Provide the (X, Y) coordinate of the cell's center where the given text is located.  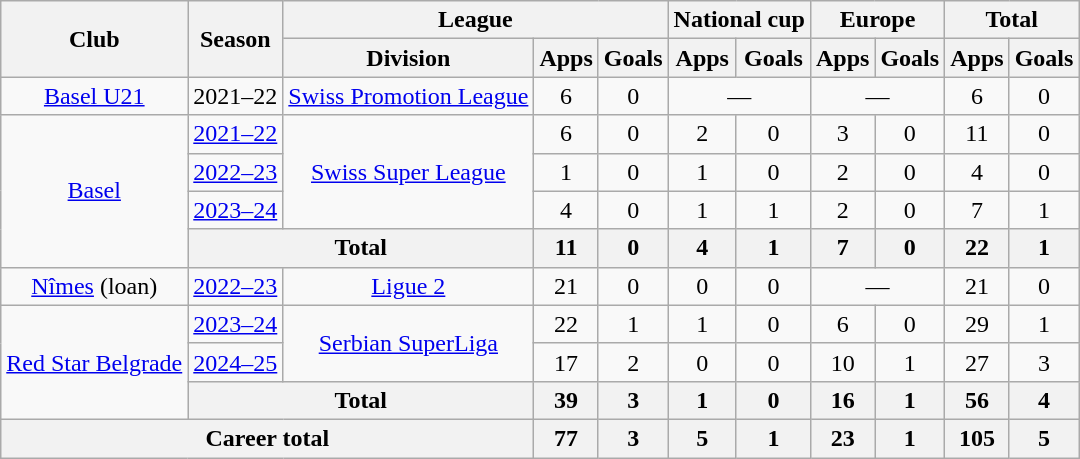
56 (977, 400)
Swiss Super League (408, 172)
Serbian SuperLiga (408, 343)
77 (566, 438)
2024–25 (236, 362)
Europe (877, 20)
League (476, 20)
39 (566, 400)
Swiss Promotion League (408, 96)
29 (977, 324)
27 (977, 362)
23 (842, 438)
Basel U21 (94, 96)
Season (236, 39)
National cup (739, 20)
105 (977, 438)
Club (94, 39)
Red Star Belgrade (94, 362)
Division (408, 58)
Ligue 2 (408, 286)
Basel (94, 191)
Career total (268, 438)
10 (842, 362)
16 (842, 400)
Nîmes (loan) (94, 286)
17 (566, 362)
